Detect which cell encompasses the target text, then output its (x, y) center coordinate. 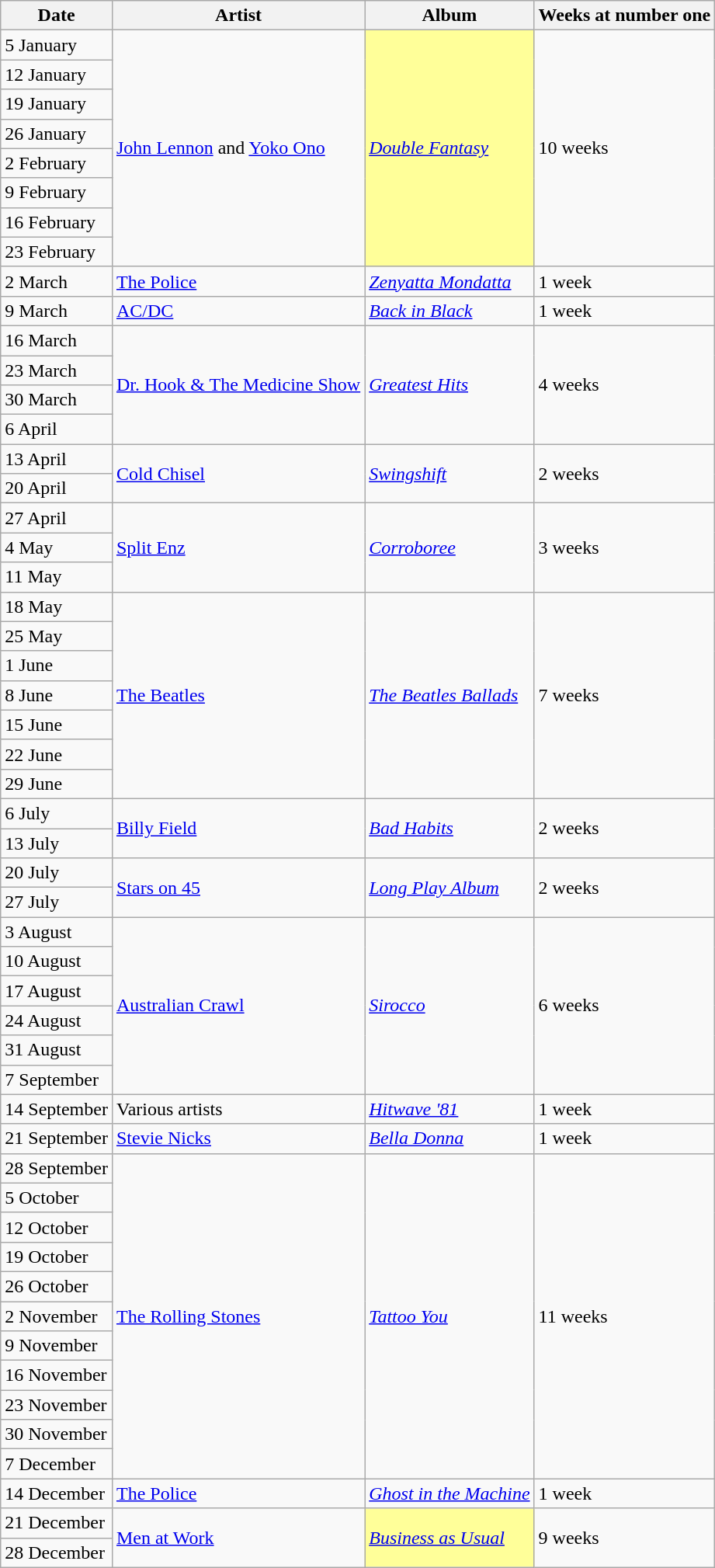
Split Enz (238, 548)
13 April (57, 459)
20 April (57, 488)
Bad Habits (449, 828)
4 weeks (624, 384)
2 November (57, 1316)
Bella Donna (449, 1139)
20 July (57, 873)
4 May (57, 548)
Various artists (238, 1109)
9 weeks (624, 1538)
17 August (57, 991)
27 July (57, 902)
2 February (57, 163)
14 December (57, 1493)
Swingshift (449, 474)
21 September (57, 1139)
23 February (57, 252)
Double Fantasy (449, 148)
29 June (57, 784)
6 April (57, 429)
5 October (57, 1198)
26 October (57, 1286)
5 January (57, 45)
Cold Chisel (238, 474)
30 March (57, 400)
Dr. Hook & The Medicine Show (238, 384)
The Beatles Ballads (449, 695)
12 October (57, 1227)
7 weeks (624, 695)
Artist (238, 16)
Weeks at number one (624, 16)
Billy Field (238, 828)
16 February (57, 222)
22 June (57, 754)
John Lennon and Yoko Ono (238, 148)
30 November (57, 1434)
9 March (57, 311)
13 July (57, 843)
7 December (57, 1464)
10 weeks (624, 148)
16 November (57, 1375)
Back in Black (449, 311)
27 April (57, 518)
21 December (57, 1523)
Tattoo You (449, 1316)
10 August (57, 961)
14 September (57, 1109)
19 January (57, 104)
28 December (57, 1552)
Ghost in the Machine (449, 1493)
23 March (57, 370)
18 May (57, 607)
Date (57, 16)
Australian Crawl (238, 1006)
9 February (57, 193)
25 May (57, 636)
11 weeks (624, 1316)
3 weeks (624, 548)
3 August (57, 932)
The Rolling Stones (238, 1316)
31 August (57, 1050)
8 June (57, 695)
23 November (57, 1405)
The Beatles (238, 695)
Album (449, 16)
2 March (57, 281)
1 June (57, 666)
Corroboree (449, 548)
26 January (57, 134)
Sirocco (449, 1006)
15 June (57, 725)
24 August (57, 1020)
Hitwave '81 (449, 1109)
Zenyatta Mondatta (449, 281)
Greatest Hits (449, 384)
9 November (57, 1346)
7 September (57, 1080)
19 October (57, 1257)
11 May (57, 577)
AC/DC (238, 311)
Stars on 45 (238, 888)
Business as Usual (449, 1538)
6 July (57, 813)
Stevie Nicks (238, 1139)
6 weeks (624, 1006)
Long Play Album (449, 888)
Men at Work (238, 1538)
12 January (57, 75)
28 September (57, 1168)
16 March (57, 340)
